Extract the (X, Y) coordinate from the center of the cell holding the provided text.  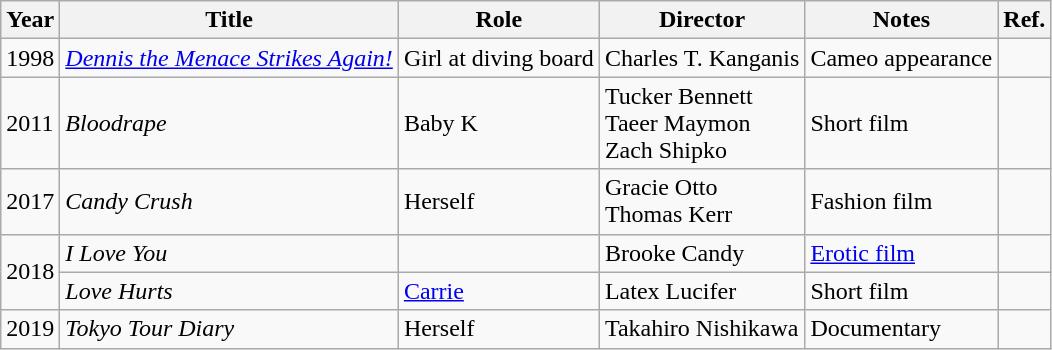
Girl at diving board (498, 58)
Tucker BennettTaeer MaymonZach Shipko (702, 123)
2019 (30, 329)
Latex Lucifer (702, 291)
Tokyo Tour Diary (230, 329)
Brooke Candy (702, 253)
2011 (30, 123)
Director (702, 20)
Gracie OttoThomas Kerr (702, 202)
2018 (30, 272)
Dennis the Menace Strikes Again! (230, 58)
Takahiro Nishikawa (702, 329)
Notes (902, 20)
Bloodrape (230, 123)
2017 (30, 202)
Title (230, 20)
Candy Crush (230, 202)
Ref. (1024, 20)
Love Hurts (230, 291)
Baby K (498, 123)
Documentary (902, 329)
Charles T. Kanganis (702, 58)
Erotic film (902, 253)
Role (498, 20)
Cameo appearance (902, 58)
Year (30, 20)
1998 (30, 58)
I Love You (230, 253)
Fashion film (902, 202)
Carrie (498, 291)
